Capture the cell that displays the provided text and extract its (X, Y) central coordinate. 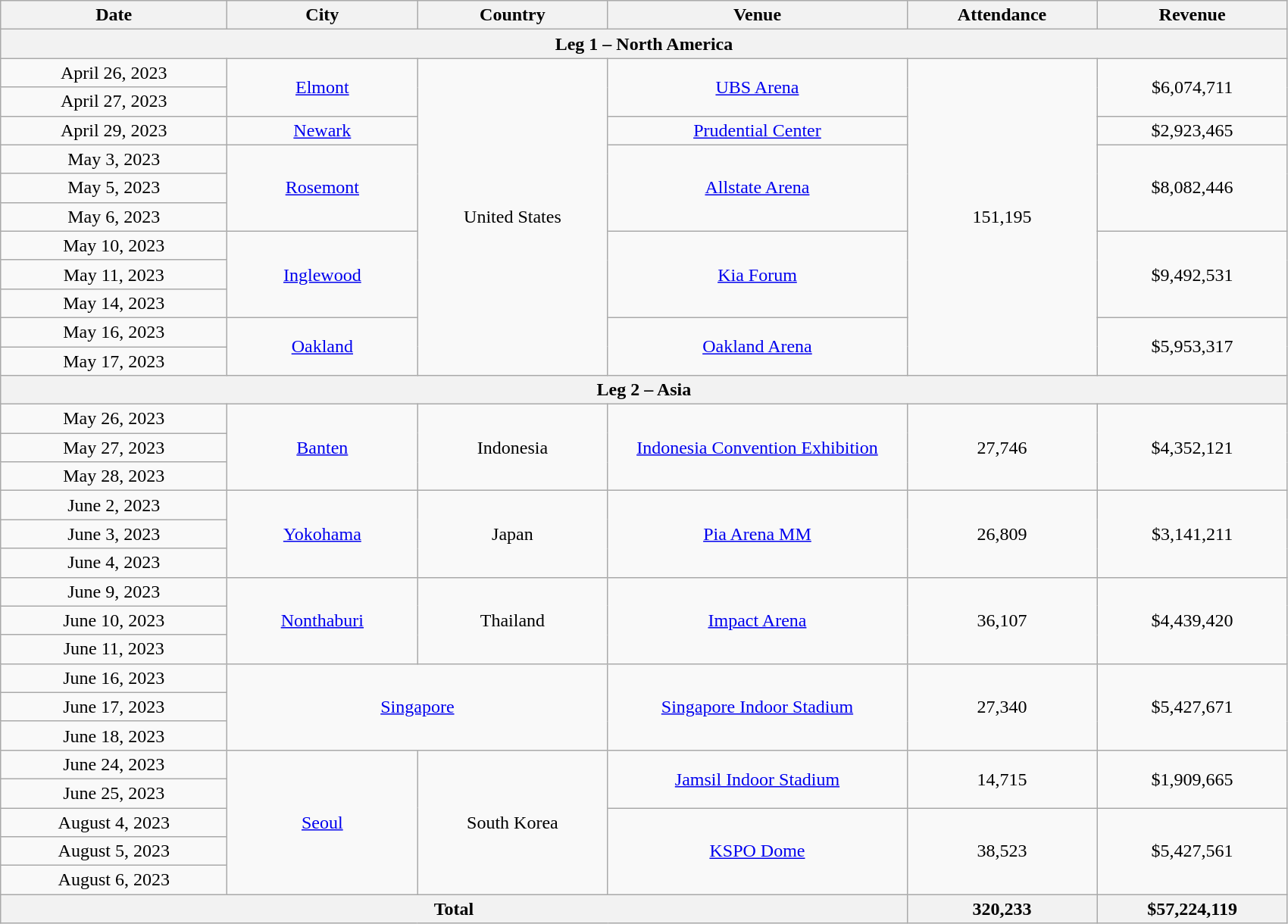
City (323, 15)
Rosemont (323, 188)
Country (512, 15)
May 14, 2023 (114, 303)
May 11, 2023 (114, 274)
May 3, 2023 (114, 159)
May 16, 2023 (114, 332)
$1,909,665 (1193, 779)
$4,439,420 (1193, 620)
151,195 (1002, 217)
August 6, 2023 (114, 880)
August 4, 2023 (114, 822)
Inglewood (323, 274)
$8,082,446 (1193, 188)
$4,352,121 (1193, 448)
Nonthaburi (323, 620)
June 18, 2023 (114, 735)
Jamsil Indoor Stadium (758, 779)
36,107 (1002, 620)
April 26, 2023 (114, 73)
August 5, 2023 (114, 851)
Allstate Arena (758, 188)
Seoul (323, 822)
Pia Arena MM (758, 534)
Venue (758, 15)
June 25, 2023 (114, 793)
38,523 (1002, 851)
May 6, 2023 (114, 217)
April 29, 2023 (114, 130)
May 17, 2023 (114, 361)
Japan (512, 534)
June 16, 2023 (114, 678)
Yokohama (323, 534)
May 10, 2023 (114, 245)
May 26, 2023 (114, 419)
Kia Forum (758, 274)
Indonesia (512, 448)
June 2, 2023 (114, 505)
$3,141,211 (1193, 534)
$9,492,531 (1193, 274)
Leg 1 – North America (644, 44)
$5,427,671 (1193, 707)
April 27, 2023 (114, 101)
Elmont (323, 87)
May 28, 2023 (114, 476)
June 4, 2023 (114, 563)
Impact Arena (758, 620)
27,340 (1002, 707)
Oakland Arena (758, 346)
Banten (323, 448)
Indonesia Convention Exhibition (758, 448)
South Korea (512, 822)
Singapore Indoor Stadium (758, 707)
$5,427,561 (1193, 851)
Newark (323, 130)
Revenue (1193, 15)
$6,074,711 (1193, 87)
$57,224,119 (1193, 909)
United States (512, 217)
June 17, 2023 (114, 707)
Total (454, 909)
June 9, 2023 (114, 592)
Thailand (512, 620)
KSPO Dome (758, 851)
June 3, 2023 (114, 534)
Oakland (323, 346)
Leg 2 – Asia (644, 390)
Singapore (417, 707)
Attendance (1002, 15)
$2,923,465 (1193, 130)
26,809 (1002, 534)
$5,953,317 (1193, 346)
Date (114, 15)
Prudential Center (758, 130)
320,233 (1002, 909)
May 5, 2023 (114, 188)
UBS Arena (758, 87)
June 24, 2023 (114, 764)
14,715 (1002, 779)
June 11, 2023 (114, 649)
27,746 (1002, 448)
June 10, 2023 (114, 620)
May 27, 2023 (114, 448)
